For the text-containing cell, return its midpoint in (X, Y) coordinate format. 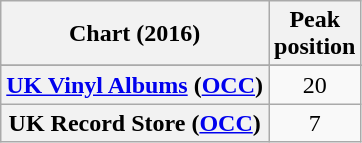
20 (315, 85)
7 (315, 123)
UK Vinyl Albums (OCC) (135, 85)
UK Record Store (OCC) (135, 123)
Chart (2016) (135, 34)
Peakposition (315, 34)
